Search for the cell housing the specified text and yield its (X, Y) center coordinate. 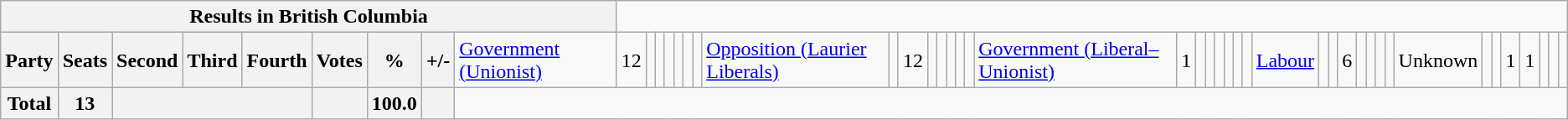
Total (29, 103)
100.0 (394, 103)
Votes (339, 60)
Labour (1285, 60)
6 (1347, 60)
Third (213, 60)
Fourth (276, 60)
Seats (85, 60)
13 (85, 103)
Government (Liberal–Unionist) (1075, 60)
Results in British Columbia (309, 17)
% (394, 60)
Government (Unionist) (536, 60)
Unknown (1438, 60)
Second (147, 60)
Party (29, 60)
Opposition (Laurier Liberals) (796, 60)
+/- (437, 60)
